Output the [x, y] coordinate of the center of the cell containing the given text.  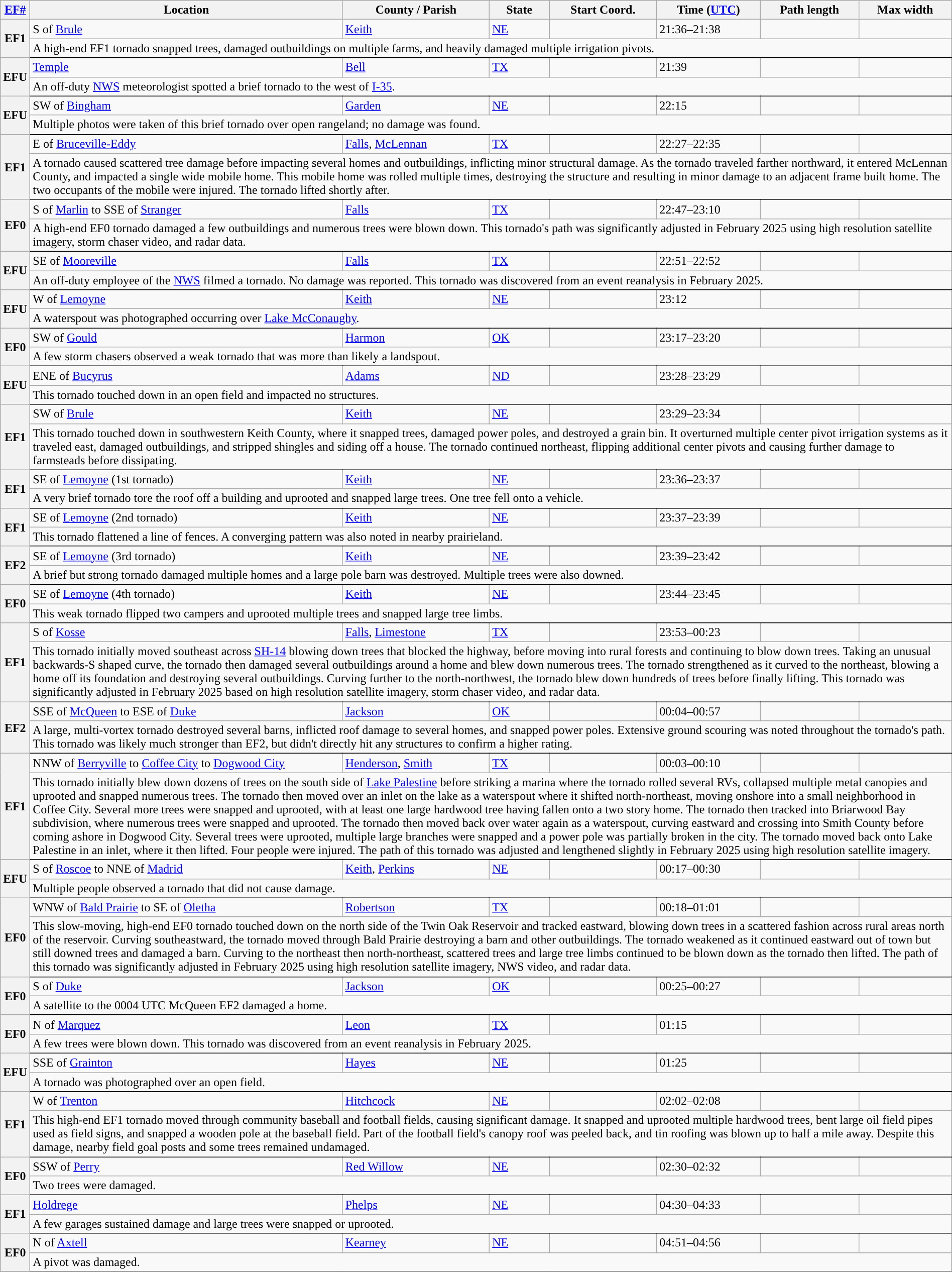
Robertson [416, 907]
SE of Lemoyne (1st tornado) [186, 479]
ND [519, 376]
Falls, McLennan [416, 144]
A few storm chasers observed a weak tornado that was more than likely a landspout. [491, 357]
E of Bruceville-Eddy [186, 144]
A tornado was photographed over an open field. [491, 1082]
Two trees were damaged. [491, 1186]
SE of Lemoyne (2nd tornado) [186, 517]
Keith, Perkins [416, 869]
00:04–00:57 [708, 711]
Henderson, Smith [416, 763]
S of Kosse [186, 632]
00:25–00:27 [708, 986]
00:17–00:30 [708, 869]
22:51–22:52 [708, 261]
23:29–23:34 [708, 414]
An off-duty employee of the NWS filmed a tornado. No damage was reported. This tornado was discovered from an event reanalysis in February 2025. [491, 280]
Kearney [416, 1243]
Harmon [416, 338]
23:39–23:42 [708, 556]
23:36–23:37 [708, 479]
SE of Lemoyne (4th tornado) [186, 594]
S of Brule [186, 29]
SE of Lemoyne (3rd tornado) [186, 556]
Garden [416, 105]
This tornado touched down in an open field and impacted no structures. [491, 395]
Start Coord. [603, 10]
Hayes [416, 1063]
Multiple people observed a tornado that did not cause damage. [491, 888]
EF# [15, 10]
Holdrege [186, 1205]
02:02–02:08 [708, 1101]
Time (UTC) [708, 10]
Temple [186, 67]
S of Roscoe to NNE of Madrid [186, 869]
23:17–23:20 [708, 338]
21:39 [708, 67]
Path length [809, 10]
A brief but strong tornado damaged multiple homes and a large pole barn was destroyed. Multiple trees were also downed. [491, 575]
ENE of Bucyrus [186, 376]
SSW of Perry [186, 1167]
Hitchcock [416, 1101]
A very brief tornado tore the roof off a building and uprooted and snapped large trees. One tree fell onto a vehicle. [491, 498]
22:47–23:10 [708, 209]
This weak tornado flipped two campers and uprooted multiple trees and snapped large tree limbs. [491, 613]
An off-duty NWS meteorologist spotted a brief tornado to the west of I-35. [491, 86]
01:25 [708, 1063]
Bell [416, 67]
A satellite to the 0004 UTC McQueen EF2 damaged a home. [491, 1005]
Adams [416, 376]
A waterspout was photographed occurring over Lake McConaughy. [491, 319]
W of Trenton [186, 1101]
Phelps [416, 1205]
County / Parish [416, 10]
SW of Brule [186, 414]
04:51–04:56 [708, 1243]
04:30–04:33 [708, 1205]
WNW of Bald Prairie to SE of Oletha [186, 907]
Multiple photos were taken of this brief tornado over open rangeland; no damage was found. [491, 125]
Location [186, 10]
NNW of Berryville to Coffee City to Dogwood City [186, 763]
SSE of McQueen to ESE of Duke [186, 711]
S of Duke [186, 986]
23:12 [708, 299]
21:36–21:38 [708, 29]
22:27–22:35 [708, 144]
Leon [416, 1024]
23:53–00:23 [708, 632]
23:44–23:45 [708, 594]
00:18–01:01 [708, 907]
This tornado flattened a line of fences. A converging pattern was also noted in nearby prairieland. [491, 537]
22:15 [708, 105]
W of Lemoyne [186, 299]
23:28–23:29 [708, 376]
SE of Mooreville [186, 261]
A high-end EF1 tornado snapped trees, damaged outbuildings on multiple farms, and heavily damaged multiple irrigation pivots. [491, 48]
S of Marlin to SSE of Stranger [186, 209]
A few trees were blown down. This tornado was discovered from an event reanalysis in February 2025. [491, 1043]
Falls, Limestone [416, 632]
Red Willow [416, 1167]
N of Axtell [186, 1243]
02:30–02:32 [708, 1167]
00:03–00:10 [708, 763]
SW of Bingham [186, 105]
23:37–23:39 [708, 517]
A few garages sustained damage and large trees were snapped or uprooted. [491, 1224]
Max width [905, 10]
N of Marquez [186, 1024]
A pivot was damaged. [491, 1262]
SW of Gould [186, 338]
SSE of Grainton [186, 1063]
01:15 [708, 1024]
State [519, 10]
